For the text-containing cell, return its midpoint in (X, Y) coordinate format. 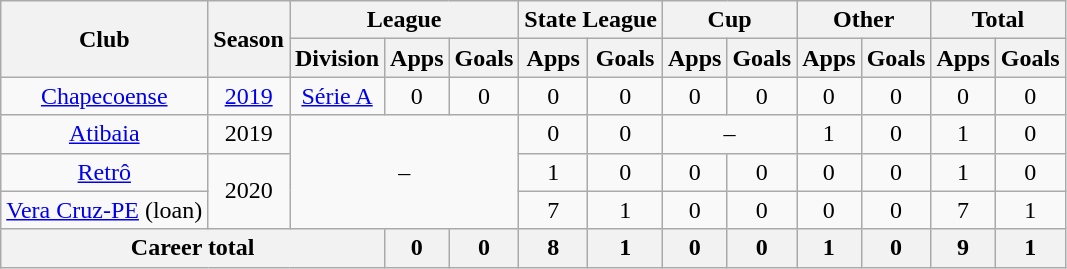
Division (338, 58)
Career total (193, 248)
Série A (338, 96)
Chapecoense (104, 96)
2020 (249, 191)
Club (104, 39)
Cup (729, 20)
Total (998, 20)
Season (249, 39)
League (404, 20)
9 (963, 248)
Atibaia (104, 134)
Retrô (104, 172)
Vera Cruz-PE (loan) (104, 210)
State League (591, 20)
8 (554, 248)
Other (864, 20)
